From the cell containing the given text, extract its center point as [X, Y] coordinate. 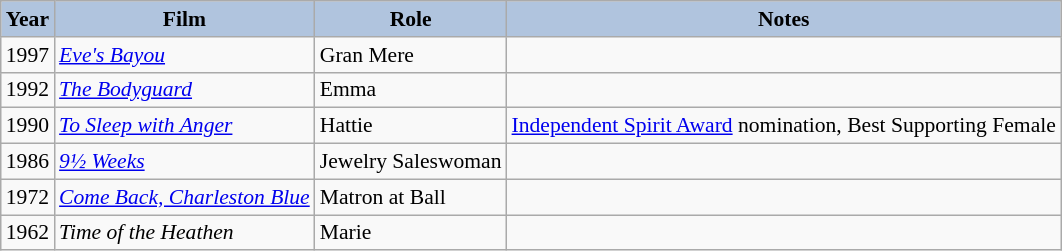
Gran Mere [411, 55]
Independent Spirit Award nomination, Best Supporting Female [784, 126]
Marie [411, 233]
To Sleep with Anger [184, 126]
Time of the Heathen [184, 233]
Year [28, 19]
Come Back, Charleston Blue [184, 197]
Eve's Bayou [184, 55]
9½ Weeks [184, 162]
Jewelry Saleswoman [411, 162]
1986 [28, 162]
1990 [28, 126]
Hattie [411, 126]
Notes [784, 19]
Emma [411, 90]
1972 [28, 197]
1997 [28, 55]
1992 [28, 90]
Matron at Ball [411, 197]
The Bodyguard [184, 90]
Film [184, 19]
1962 [28, 233]
Role [411, 19]
